Detect which cell encompasses the target text, then output its (x, y) center coordinate. 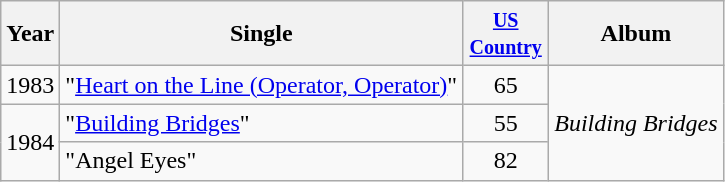
"Heart on the Line (Operator, Operator)" (262, 85)
US Country (506, 34)
Building Bridges (636, 123)
Single (262, 34)
55 (506, 123)
Year (30, 34)
1984 (30, 142)
Album (636, 34)
82 (506, 161)
1983 (30, 85)
65 (506, 85)
"Building Bridges" (262, 123)
"Angel Eyes" (262, 161)
